Return the [x, y] coordinate for the center point of the cell that contains the specified text.  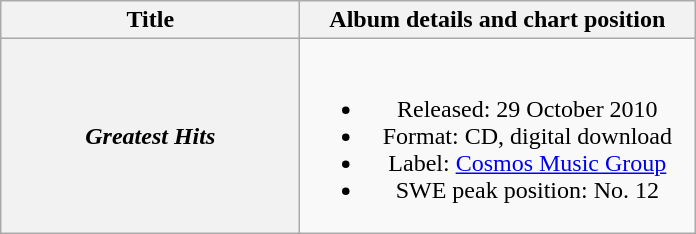
Greatest Hits [150, 136]
Title [150, 20]
Album details and chart position [498, 20]
Released: 29 October 2010Format: CD, digital downloadLabel: Cosmos Music GroupSWE peak position: No. 12 [498, 136]
